Pinpoint the cell where the given text exists, returning its (x, y) midpoint coordinate. 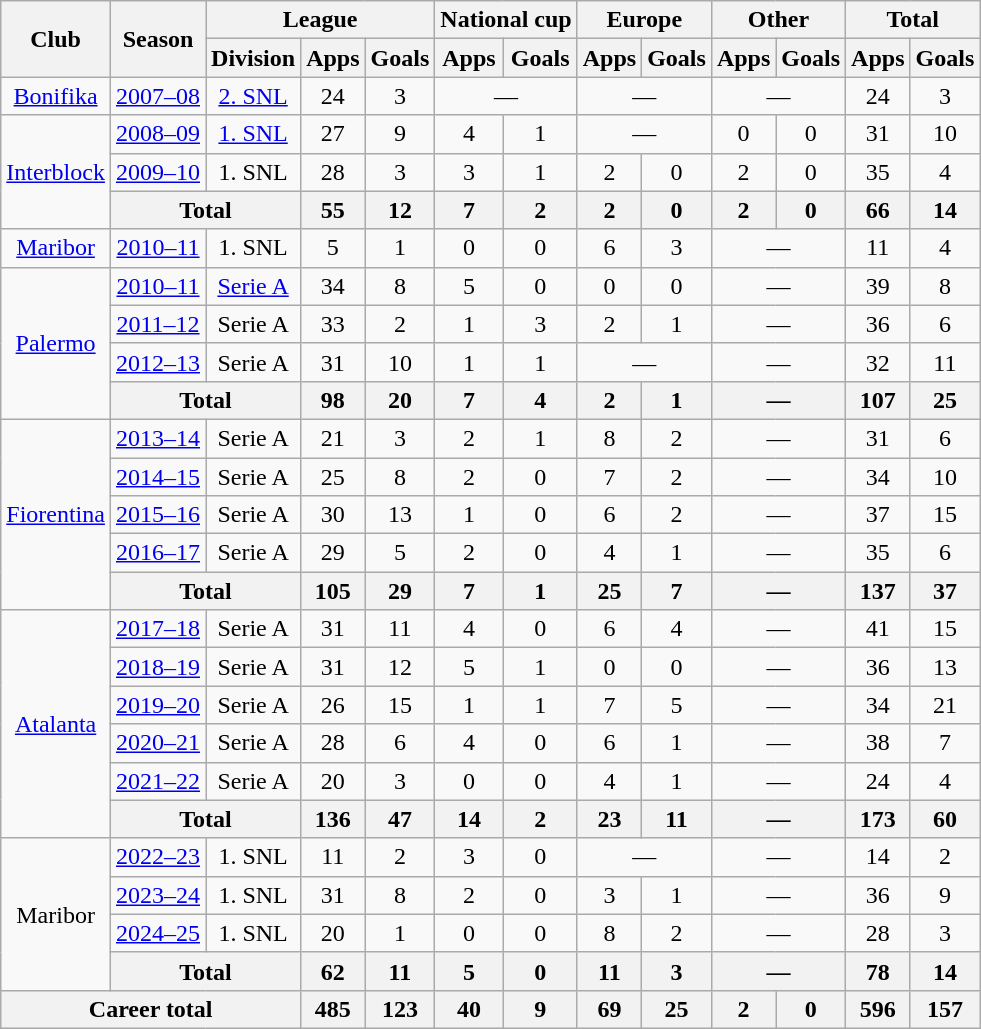
60 (945, 819)
2021–22 (158, 781)
32 (878, 362)
2023–24 (158, 895)
105 (333, 591)
69 (609, 1009)
39 (878, 286)
40 (469, 1009)
Bonifika (56, 96)
2018–19 (158, 667)
107 (878, 400)
2022–23 (158, 857)
137 (878, 591)
33 (333, 324)
123 (400, 1009)
Europe (644, 20)
Interblock (56, 172)
23 (609, 819)
2011–12 (158, 324)
Other (778, 20)
2020–21 (158, 743)
47 (400, 819)
98 (333, 400)
485 (333, 1009)
2019–20 (158, 705)
173 (878, 819)
2016–17 (158, 553)
2017–18 (158, 629)
26 (333, 705)
League (320, 20)
Division (254, 58)
Atalanta (56, 724)
Fiorentina (56, 514)
41 (878, 629)
596 (878, 1009)
2007–08 (158, 96)
2. SNL (254, 96)
National cup (506, 20)
30 (333, 515)
Palermo (56, 343)
Club (56, 39)
Season (158, 39)
2008–09 (158, 134)
62 (333, 971)
2009–10 (158, 172)
55 (333, 210)
2024–25 (158, 933)
157 (945, 1009)
38 (878, 743)
2012–13 (158, 362)
78 (878, 971)
Career total (151, 1009)
136 (333, 819)
66 (878, 210)
2013–14 (158, 438)
27 (333, 134)
2015–16 (158, 515)
2014–15 (158, 477)
